Output the [x, y] coordinate of the center of the cell containing the given text.  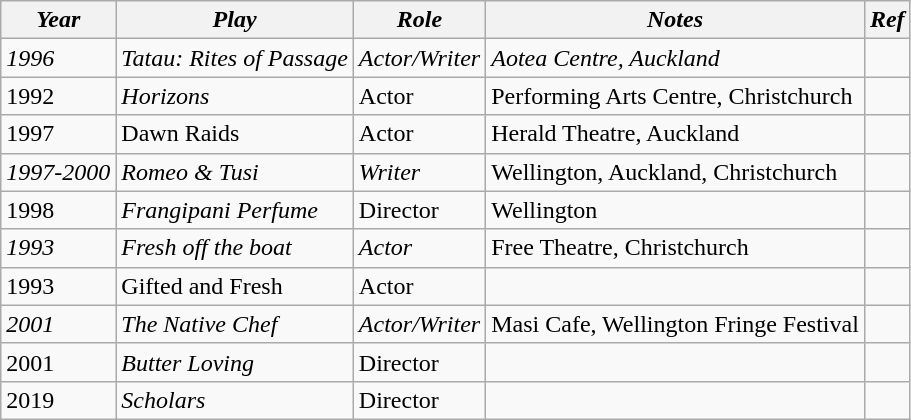
Play [235, 20]
Gifted and Fresh [235, 286]
1996 [58, 58]
Scholars [235, 400]
Ref [887, 20]
1997-2000 [58, 172]
Tatau: Rites of Passage [235, 58]
Year [58, 20]
Dawn Raids [235, 134]
Frangipani Perfume [235, 210]
Role [419, 20]
Notes [676, 20]
Free Theatre, Christchurch [676, 248]
Wellington [676, 210]
Performing Arts Centre, Christchurch [676, 96]
Wellington, Auckland, Christchurch [676, 172]
Horizons [235, 96]
2019 [58, 400]
Masi Cafe, Wellington Fringe Festival [676, 324]
Romeo & Tusi [235, 172]
The Native Chef [235, 324]
Aotea Centre, Auckland [676, 58]
1992 [58, 96]
Writer [419, 172]
1998 [58, 210]
1997 [58, 134]
Fresh off the boat [235, 248]
Butter Loving [235, 362]
Herald Theatre, Auckland [676, 134]
